Identify which cell holds the provided text, then report its [x, y] central coordinate. 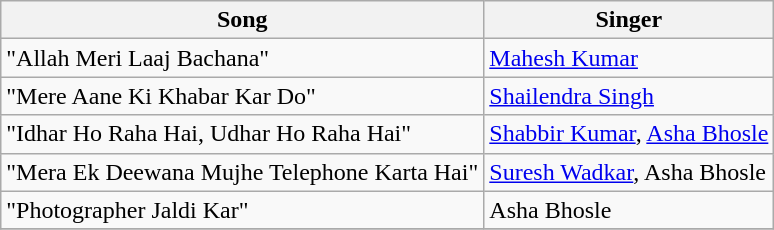
Asha Bhosle [629, 210]
Shabbir Kumar, Asha Bhosle [629, 134]
Singer [629, 20]
"Mera Ek Deewana Mujhe Telephone Karta Hai" [242, 172]
"Idhar Ho Raha Hai, Udhar Ho Raha Hai" [242, 134]
"Mere Aane Ki Khabar Kar Do" [242, 96]
"Photographer Jaldi Kar" [242, 210]
Shailendra Singh [629, 96]
Song [242, 20]
Mahesh Kumar [629, 58]
"Allah Meri Laaj Bachana" [242, 58]
Suresh Wadkar, Asha Bhosle [629, 172]
